Return the (x, y) coordinate for the center point of the cell that contains the specified text.  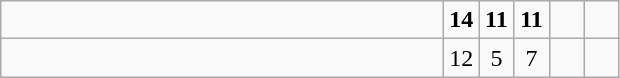
5 (496, 58)
12 (462, 58)
14 (462, 20)
7 (532, 58)
